Determine the [X, Y] coordinate at the center of the cell enclosing the given text.  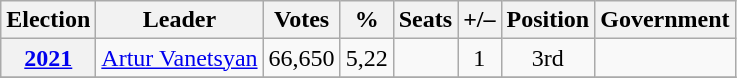
Position [548, 20]
Government [665, 20]
Election [48, 20]
66,650 [302, 58]
5,22 [366, 58]
Seats [425, 20]
Votes [302, 20]
Leader [180, 20]
1 [480, 58]
2021 [48, 58]
3rd [548, 58]
% [366, 20]
+/– [480, 20]
Artur Vanetsyan [180, 58]
